Capture the cell that displays the provided text and extract its (X, Y) central coordinate. 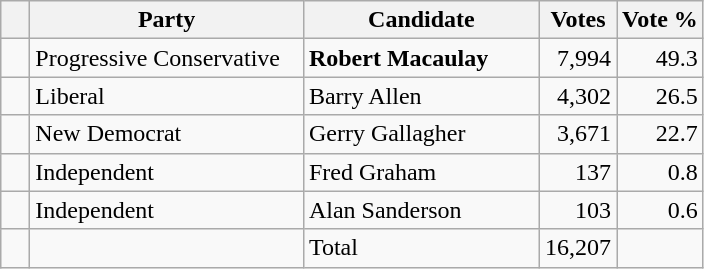
Candidate (421, 20)
Progressive Conservative (167, 58)
137 (578, 172)
26.5 (660, 96)
3,671 (578, 134)
103 (578, 210)
Robert Macaulay (421, 58)
Party (167, 20)
49.3 (660, 58)
Fred Graham (421, 172)
New Democrat (167, 134)
Alan Sanderson (421, 210)
Gerry Gallagher (421, 134)
Liberal (167, 96)
Total (421, 248)
22.7 (660, 134)
4,302 (578, 96)
Barry Allen (421, 96)
Votes (578, 20)
7,994 (578, 58)
Vote % (660, 20)
0.8 (660, 172)
0.6 (660, 210)
16,207 (578, 248)
